From the cell containing the given text, extract its center point as (x, y) coordinate. 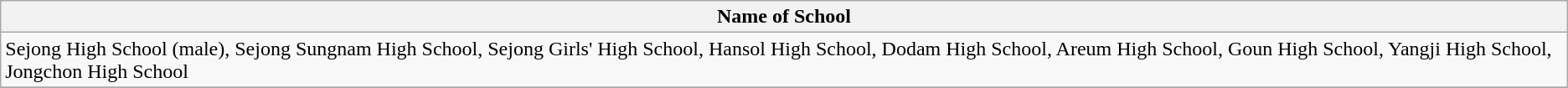
Name of School (784, 17)
